Return the (X, Y) coordinate for the center point of the cell that contains the specified text.  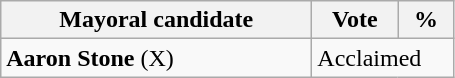
Aaron Stone (X) (156, 58)
Mayoral candidate (156, 20)
Acclaimed (383, 58)
% (426, 20)
Vote (355, 20)
